Provide the [X, Y] coordinate of the cell's center where the given text is located.  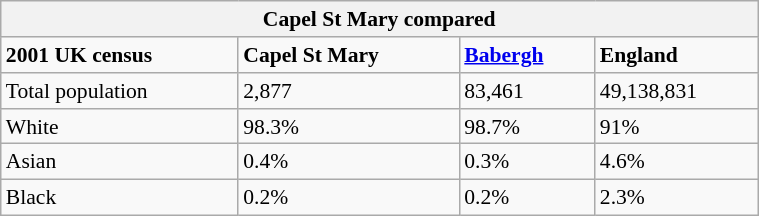
Babergh [527, 55]
98.7% [527, 126]
2.3% [676, 197]
0.4% [348, 162]
England [676, 55]
Total population [120, 91]
Asian [120, 162]
91% [676, 126]
98.3% [348, 126]
2,877 [348, 91]
4.6% [676, 162]
49,138,831 [676, 91]
Capel St Mary compared [380, 19]
White [120, 126]
2001 UK census [120, 55]
83,461 [527, 91]
0.3% [527, 162]
Black [120, 197]
Capel St Mary [348, 55]
